From the cell containing the given text, extract its center point as [X, Y] coordinate. 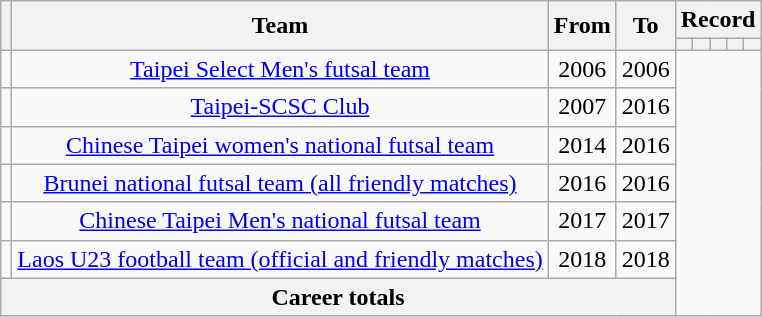
Team [280, 26]
Record [718, 20]
Laos U23 football team (official and friendly matches) [280, 259]
2014 [582, 145]
2007 [582, 107]
Taipei-SCSC Club [280, 107]
Chinese Taipei Men's national futsal team [280, 221]
Career totals [338, 297]
Chinese Taipei women's national futsal team [280, 145]
Taipei Select Men's futsal team [280, 69]
Brunei national futsal team (all friendly matches) [280, 183]
From [582, 26]
To [646, 26]
